Return (X, Y) of the center of cell containing provided text 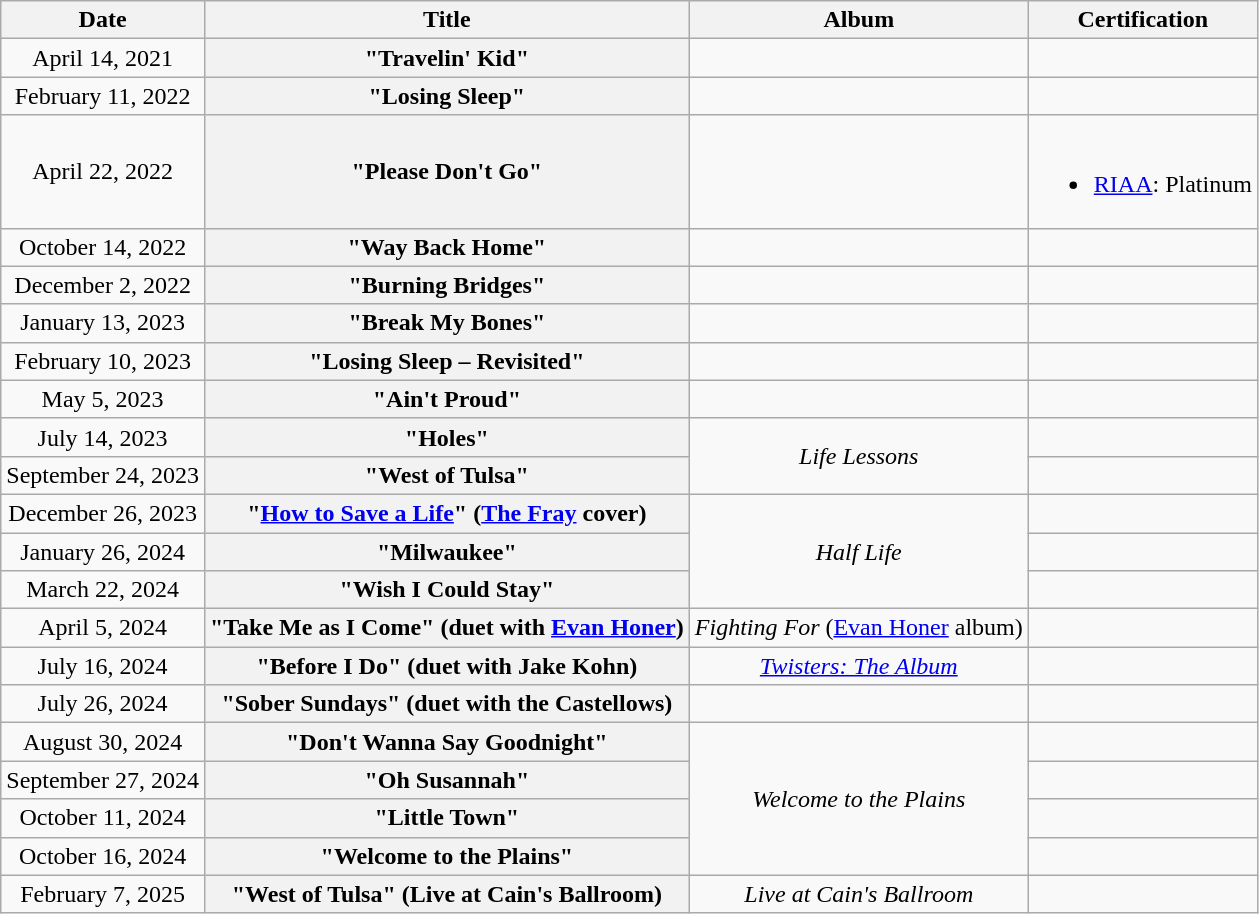
"West of Tulsa" (446, 475)
February 11, 2022 (103, 96)
"Little Town" (446, 818)
"Don't Wanna Say Goodnight" (446, 742)
RIAA: Platinum (1142, 172)
"West of Tulsa" (Live at Cain's Ballroom) (446, 894)
December 26, 2023 (103, 513)
Welcome to the Plains (858, 799)
January 13, 2023 (103, 323)
"Burning Bridges" (446, 285)
Life Lessons (858, 456)
Certification (1142, 20)
"Milwaukee" (446, 551)
"Wish I Could Stay" (446, 590)
"Please Don't Go" (446, 172)
September 27, 2024 (103, 780)
"Ain't Proud" (446, 399)
February 10, 2023 (103, 361)
Date (103, 20)
January 26, 2024 (103, 551)
May 5, 2023 (103, 399)
Title (446, 20)
October 16, 2024 (103, 856)
"Break My Bones" (446, 323)
"Oh Susannah" (446, 780)
April 22, 2022 (103, 172)
"How to Save a Life" (The Fray cover) (446, 513)
April 14, 2021 (103, 58)
"Way Back Home" (446, 247)
October 11, 2024 (103, 818)
December 2, 2022 (103, 285)
"Before I Do" (duet with Jake Kohn) (446, 666)
"Travelin' Kid" (446, 58)
"Sober Sundays" (duet with the Castellows) (446, 704)
"Holes" (446, 437)
"Losing Sleep" (446, 96)
Half Life (858, 551)
"Welcome to the Plains" (446, 856)
July 16, 2024 (103, 666)
"Losing Sleep – Revisited" (446, 361)
September 24, 2023 (103, 475)
Album (858, 20)
July 26, 2024 (103, 704)
Live at Cain's Ballroom (858, 894)
February 7, 2025 (103, 894)
April 5, 2024 (103, 628)
Twisters: The Album (858, 666)
August 30, 2024 (103, 742)
Fighting For (Evan Honer album) (858, 628)
March 22, 2024 (103, 590)
"Take Me as I Come" (duet with Evan Honer) (446, 628)
July 14, 2023 (103, 437)
October 14, 2022 (103, 247)
